Capture the cell that displays the provided text and extract its [x, y] central coordinate. 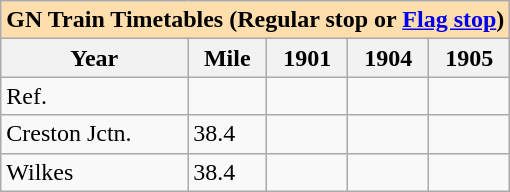
Year [94, 58]
Wilkes [94, 172]
Mile [228, 58]
GN Train Timetables (Regular stop or Flag stop) [256, 20]
1901 [308, 58]
1904 [388, 58]
Ref. [94, 96]
Creston Jctn. [94, 134]
1905 [470, 58]
